Return (X, Y) of the center of cell containing provided text 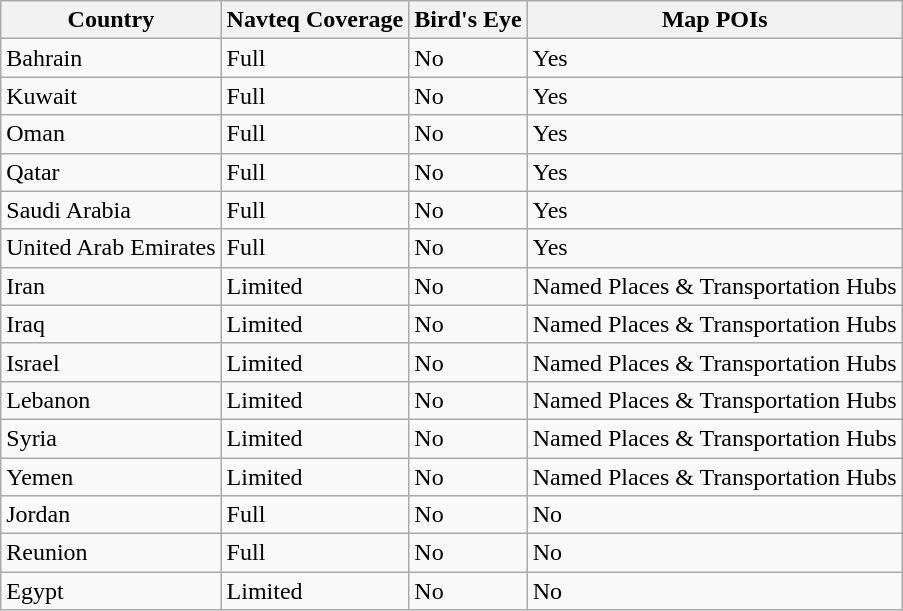
Bird's Eye (468, 20)
Jordan (111, 515)
Oman (111, 134)
Syria (111, 438)
Kuwait (111, 96)
Navteq Coverage (315, 20)
Map POIs (714, 20)
Israel (111, 362)
Country (111, 20)
Iraq (111, 324)
Yemen (111, 477)
Reunion (111, 553)
Iran (111, 286)
Egypt (111, 591)
United Arab Emirates (111, 248)
Qatar (111, 172)
Saudi Arabia (111, 210)
Bahrain (111, 58)
Lebanon (111, 400)
